Scan for the cell matching the given text and deliver its [x, y] coordinate at center. 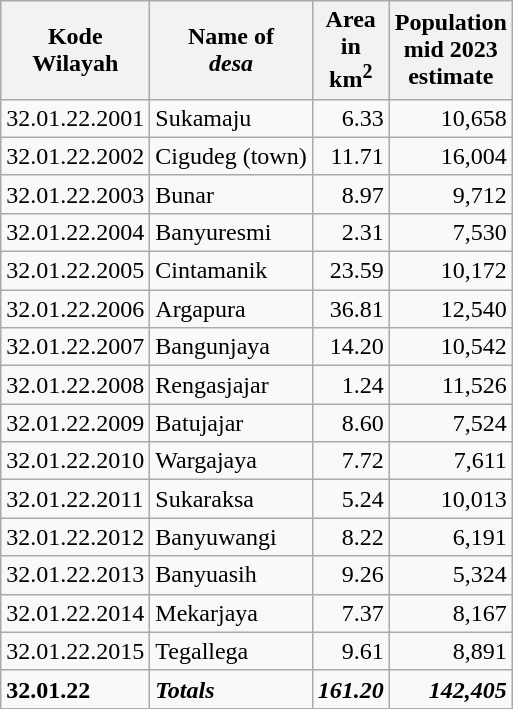
Rengasjajar [231, 385]
2.31 [350, 232]
32.01.22.2011 [76, 499]
Batujajar [231, 423]
32.01.22.2004 [76, 232]
8.22 [350, 537]
14.20 [350, 347]
32.01.22.2013 [76, 575]
11.71 [350, 156]
32.01.22.2015 [76, 651]
32.01.22.2002 [76, 156]
Banyuwangi [231, 537]
32.01.22.2005 [76, 271]
Sukaraksa [231, 499]
Bunar [231, 194]
8.60 [350, 423]
11,526 [450, 385]
16,004 [450, 156]
Banyuresmi [231, 232]
Mekarjaya [231, 613]
7,611 [450, 461]
6,191 [450, 537]
Argapura [231, 309]
8.97 [350, 194]
32.01.22.2009 [76, 423]
Cigudeg (town) [231, 156]
12,540 [450, 309]
9.26 [350, 575]
5.24 [350, 499]
32.01.22.2014 [76, 613]
7,524 [450, 423]
Bangunjaya [231, 347]
5,324 [450, 575]
Tegallega [231, 651]
10,658 [450, 118]
8,167 [450, 613]
Totals [231, 689]
Sukamaju [231, 118]
23.59 [350, 271]
36.81 [350, 309]
Area in km2 [350, 50]
9.61 [350, 651]
32.01.22.2010 [76, 461]
7.72 [350, 461]
32.01.22.2003 [76, 194]
142,405 [450, 689]
161.20 [350, 689]
7.37 [350, 613]
32.01.22 [76, 689]
Kode Wilayah [76, 50]
7,530 [450, 232]
Cintamanik [231, 271]
9,712 [450, 194]
1.24 [350, 385]
6.33 [350, 118]
10,542 [450, 347]
32.01.22.2008 [76, 385]
8,891 [450, 651]
Wargajaya [231, 461]
10,013 [450, 499]
32.01.22.2007 [76, 347]
10,172 [450, 271]
32.01.22.2012 [76, 537]
Populationmid 2023estimate [450, 50]
32.01.22.2001 [76, 118]
Banyuasih [231, 575]
32.01.22.2006 [76, 309]
Name of desa [231, 50]
